Capture the cell that displays the provided text and extract its (X, Y) central coordinate. 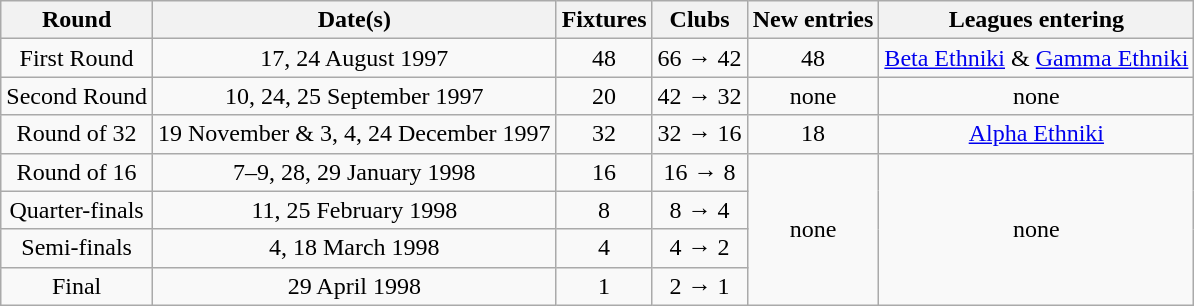
17, 24 August 1997 (354, 58)
Clubs (700, 20)
Round of 32 (77, 134)
Alpha Ethniki (1036, 134)
7–9, 28, 29 January 1998 (354, 172)
Round (77, 20)
8 (604, 210)
32 → 16 (700, 134)
8 → 4 (700, 210)
Second Round (77, 96)
First Round (77, 58)
1 (604, 286)
Beta Ethniki & Gamma Ethniki (1036, 58)
Fixtures (604, 20)
10, 24, 25 September 1997 (354, 96)
2 → 1 (700, 286)
18 (813, 134)
16 → 8 (700, 172)
Leagues entering (1036, 20)
16 (604, 172)
Quarter-finals (77, 210)
Semi-finals (77, 248)
11, 25 February 1998 (354, 210)
4 (604, 248)
Round of 16 (77, 172)
New entries (813, 20)
29 April 1998 (354, 286)
19 November & 3, 4, 24 December 1997 (354, 134)
Final (77, 286)
66 → 42 (700, 58)
Date(s) (354, 20)
4 → 2 (700, 248)
20 (604, 96)
4, 18 March 1998 (354, 248)
32 (604, 134)
42 → 32 (700, 96)
